Detect which cell encompasses the target text, then output its [x, y] center coordinate. 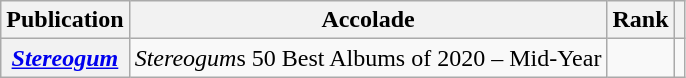
Rank [640, 20]
Stereogums 50 Best Albums of 2020 – Mid-Year [368, 58]
Stereogum [65, 58]
Accolade [368, 20]
Publication [65, 20]
